Return the [x, y] coordinate for the center point of the cell that contains the specified text.  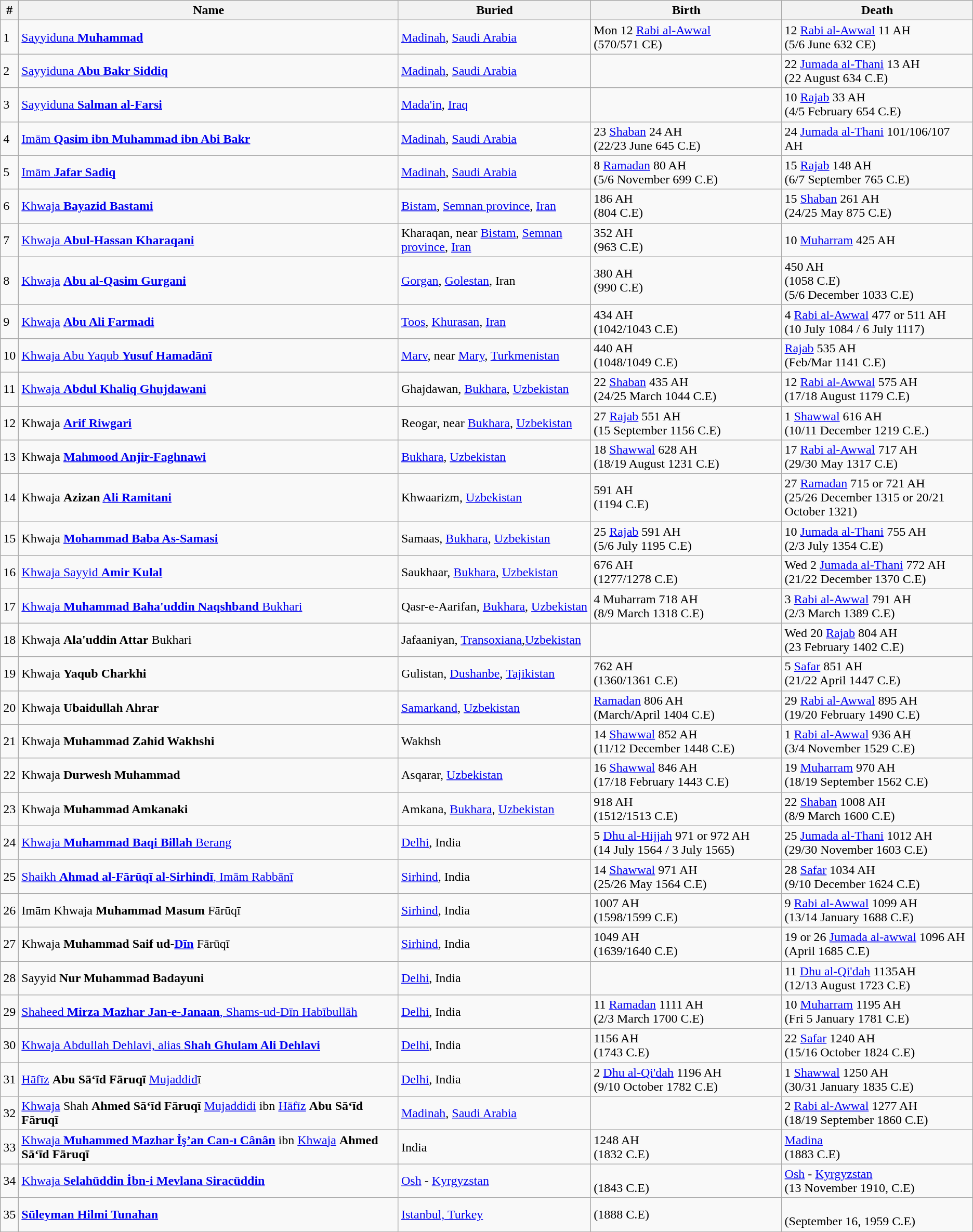
440 AH(1048/1049 C.E) [686, 355]
Mon 12 Rabi al-Awwal(570/571 CE) [686, 37]
Rajab 535 AH(Feb/Mar 1141 C.E) [877, 355]
1007 AH(1598/1599 C.E) [686, 910]
32 [9, 1113]
Osh - Kyrgyzstan [494, 1181]
2 [9, 71]
380 AH(990 C.E) [686, 281]
15 Shaban 261 AH(24/25 May 875 C.E) [877, 206]
Imām Jafar Sadiq [209, 173]
Khwaja Selahüddin İbn-i Mevlana Siracüddin [209, 1181]
Birth [686, 10]
10 Jumada al-Thani 755 AH(2/3 July 1354 C.E) [877, 538]
7 [9, 240]
Bukhara, Uzbekistan [494, 457]
25 Rajab 591 AH(5/6 July 1195 C.E) [686, 538]
11 Ramadan 1111 AH(2/3 March 1700 C.E) [686, 1012]
34 [9, 1181]
918 AH(1512/1513 C.E) [686, 809]
Khwaja Muhammad Zahid Wakhshi [209, 741]
Jafaaniyan, Transoxiana,Uzbekistan [494, 640]
12 Rabi al-Awwal 575 AH(17/18 August 1179 C.E) [877, 389]
26 [9, 910]
5 Dhu al-Hijjah 971 or 972 AH(14 July 1564 / 3 July 1565) [686, 843]
19 [9, 673]
Khwaja Abu Ali Farmadi [209, 321]
15 [9, 538]
23 Shaban 24 AH(22/23 June 645 C.E) [686, 138]
1156 AH(1743 C.E) [686, 1045]
Khwaja Mohammad Baba As-Samasi [209, 538]
22 [9, 775]
Khwaja Bayazid Bastami [209, 206]
4 Rabi al-Awwal 477 or 511 AH(10 July 1084 / 6 July 1117) [877, 321]
Süleyman Hilmi Tunahan [209, 1215]
35 [9, 1215]
12 [9, 423]
Khwaja Muhammad Baqi Billah Berang [209, 843]
10 Rajab 33 AH(4/5 February 654 C.E) [877, 105]
5 Safar 851 AH(21/22 April 1447 C.E) [877, 673]
591 AH(1194 C.E) [686, 498]
8 [9, 281]
762 AH(1360/1361 C.E) [686, 673]
Wed 2 Jumada al-Thani 772 AH(21/22 December 1370 C.E) [877, 573]
Sayyid Nur Muhammad Badayuni [209, 978]
Khwaja Durwesh Muhammad [209, 775]
31 [9, 1080]
1 Shawwal 616 AH(10/11 December 1219 C.E.) [877, 423]
Sayyiduna Muhammad [209, 37]
2 Dhu al-Qi'dah 1196 AH(9/10 October 1782 C.E) [686, 1080]
30 [9, 1045]
Amkana, Bukhara, Uzbekistan [494, 809]
19 Muharram 970 AH(18/19 September 1562 C.E) [877, 775]
Wakhsh [494, 741]
1248 AH(1832 C.E) [686, 1147]
Khwaja Muhammad Saif ud-Dīn Fārūqī [209, 944]
28 [9, 978]
18 Shawwal 628 AH(18/19 August 1231 C.E) [686, 457]
Osh - Kyrgyzstan(13 November 1910, C.E) [877, 1181]
6 [9, 206]
(1888 C.E) [686, 1215]
Istanbul, Turkey [494, 1215]
Khwaja Yaqub Charkhi [209, 673]
18 [9, 640]
16 [9, 573]
Khwaja Mahmood Anjir-Faghnawi [209, 457]
9 Rabi al-Awwal 1099 AH(13/14 January 1688 C.E) [877, 910]
Khwaja Ubaidullah Ahrar [209, 708]
19 or 26 Jumada al-awwal 1096 AH(April 1685 C.E) [877, 944]
186 AH(804 C.E) [686, 206]
Khwaja Muhammad Amkanaki [209, 809]
Kharaqan, near Bistam, Semnan province, Iran [494, 240]
1 Rabi al-Awwal 936 AH(3/4 November 1529 C.E) [877, 741]
Hāfīz Abu Sā‘īd Fāruqī Mujaddidī [209, 1080]
Bistam, Semnan province, Iran [494, 206]
# [9, 10]
2 Rabi al-Awwal 1277 AH(18/19 September 1860 C.E) [877, 1113]
Shaikh Ahmad al-Fārūqī al-Sirhindī, Imām Rabbānī [209, 876]
Sayyiduna Salman al-Farsi [209, 105]
1049 AH(1639/1640 C.E) [686, 944]
Khwaarizm, Uzbekistan [494, 498]
Reogar, near Bukhara, Uzbekistan [494, 423]
20 [9, 708]
15 Rajab 148 AH(6/7 September 765 C.E) [877, 173]
24 [9, 843]
14 Shawwal 971 AH(25/26 May 1564 C.E) [686, 876]
450 AH(1058 C.E)(5/6 December 1033 C.E) [877, 281]
12 Rabi al-Awwal 11 AH(5/6 June 632 CE) [877, 37]
Khwaja Arif Riwgari [209, 423]
1 Shawwal 1250 AH(30/31 January 1835 C.E) [877, 1080]
11 Dhu al-Qi'dah 1135AH(12/13 August 1723 C.E) [877, 978]
17 [9, 606]
14 Shawwal 852 AH(11/12 December 1448 C.E) [686, 741]
22 Safar 1240 AH(15/16 October 1824 C.E) [877, 1045]
27 Rajab 551 AH(15 September 1156 C.E) [686, 423]
Khwaja Abdul Khaliq Ghujdawani [209, 389]
Khwaja Abul-Hassan Kharaqani [209, 240]
Buried [494, 10]
(September 16, 1959 C.E) [877, 1215]
17 Rabi al-Awwal 717 AH(29/30 May 1317 C.E) [877, 457]
8 Ramadan 80 AH(5/6 November 699 C.E) [686, 173]
22 Jumada al-Thani 13 AH(22 August 634 C.E) [877, 71]
4 Muharram 718 AH(8/9 March 1318 C.E) [686, 606]
Toos, Khurasan, Iran [494, 321]
Mada'in, Iraq [494, 105]
25 [9, 876]
Khwaja Abu al-Qasim Gurgani [209, 281]
10 Muharram 1195 AH(Fri 5 January 1781 C.E) [877, 1012]
India [494, 1147]
352 AH(963 C.E) [686, 240]
24 Jumada al-Thani 101/106/107 AH [877, 138]
Khwaja Muhammed Mazhar İş’an Can-ı Cânân ibn Khwaja Ahmed Sā‘īd Fāruqī [209, 1147]
29 Rabi al-Awwal 895 AH(19/20 February 1490 C.E) [877, 708]
23 [9, 809]
Imām Khwaja Muhammad Masum Fārūqī [209, 910]
21 [9, 741]
Qasr-e-Aarifan, Bukhara, Uzbekistan [494, 606]
5 [9, 173]
Khwaja Abdullah Dehlavi, alias Shah Ghulam Ali Dehlavi [209, 1045]
Khwaja Abu Yaqub Yusuf Hamadānī [209, 355]
Wed 20 Rajab 804 AH(23 February 1402 C.E) [877, 640]
13 [9, 457]
Shaheed Mirza Mazhar Jan-e-Janaan, Shams-ud-Dīn Habībullāh [209, 1012]
Gulistan, Dushanbe, Tajikistan [494, 673]
(1843 C.E) [686, 1181]
27 Ramadan 715 or 721 AH(25/26 December 1315 or 20/21 October 1321) [877, 498]
Samarkand, Uzbekistan [494, 708]
Imām Qasim ibn Muhammad ibn Abi Bakr [209, 138]
29 [9, 1012]
Sayyiduna Abu Bakr Siddiq [209, 71]
Death [877, 10]
Marv, near Mary, Turkmenistan [494, 355]
4 [9, 138]
Asqarar, Uzbekistan [494, 775]
14 [9, 498]
434 AH(1042/1043 C.E) [686, 321]
Khwaja Sayyid Amir Kulal [209, 573]
33 [9, 1147]
Ghajdawan, Bukhara, Uzbekistan [494, 389]
Samaas, Bukhara, Uzbekistan [494, 538]
16 Shawwal 846 AH(17/18 February 1443 C.E) [686, 775]
Khwaja Azizan Ali Ramitani [209, 498]
11 [9, 389]
25 Jumada al-Thani 1012 AH(29/30 November 1603 C.E) [877, 843]
Khwaja Shah Ahmed Sā‘īd Fāruqī Mujaddidi ibn Hāfīz Abu Sā‘īd Fāruqī [209, 1113]
28 Safar 1034 AH(9/10 December 1624 C.E) [877, 876]
22 Shaban 435 AH(24/25 March 1044 C.E) [686, 389]
10 Muharram 425 AH [877, 240]
Khwaja Ala'uddin Attar Bukhari [209, 640]
Madina(1883 C.E) [877, 1147]
1 [9, 37]
22 Shaban 1008 AH(8/9 March 1600 C.E) [877, 809]
Gorgan, Golestan, Iran [494, 281]
676 AH(1277/1278 C.E) [686, 573]
10 [9, 355]
Ramadan 806 AH(March/April 1404 C.E) [686, 708]
Khwaja Muhammad Baha'uddin Naqshband Bukhari [209, 606]
27 [9, 944]
3 Rabi al-Awwal 791 AH(2/3 March 1389 C.E) [877, 606]
3 [9, 105]
Saukhaar, Bukhara, Uzbekistan [494, 573]
9 [9, 321]
Name [209, 10]
